Provide the (X, Y) coordinate of the cell's center where the given text is located.  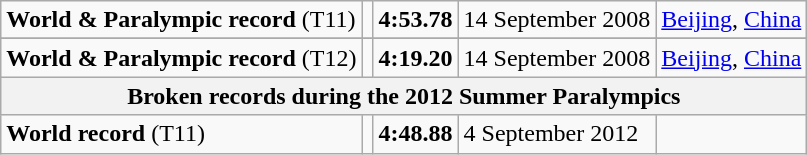
World & Paralympic record (T12) (182, 58)
World record (T11) (182, 134)
Broken records during the 2012 Summer Paralympics (404, 96)
4:19.20 (416, 58)
4:48.88 (416, 134)
4:53.78 (416, 20)
World & Paralympic record (T11) (182, 20)
4 September 2012 (557, 134)
